From the cell containing the given text, extract its center point as [x, y] coordinate. 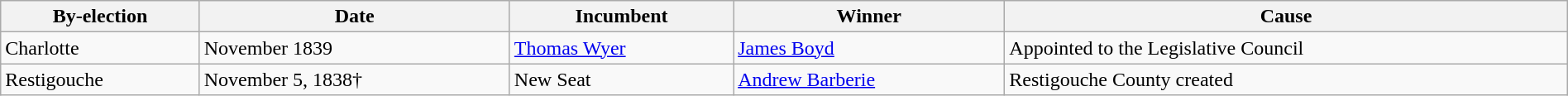
New Seat [621, 79]
James Boyd [869, 48]
Appointed to the Legislative Council [1286, 48]
Restigouche [100, 79]
By-election [100, 17]
Andrew Barberie [869, 79]
Cause [1286, 17]
Thomas Wyer [621, 48]
Winner [869, 17]
November 5, 1838† [354, 79]
November 1839 [354, 48]
Date [354, 17]
Charlotte [100, 48]
Restigouche County created [1286, 79]
Incumbent [621, 17]
